Provide the (X, Y) coordinate of the cell's center where the given text is located.  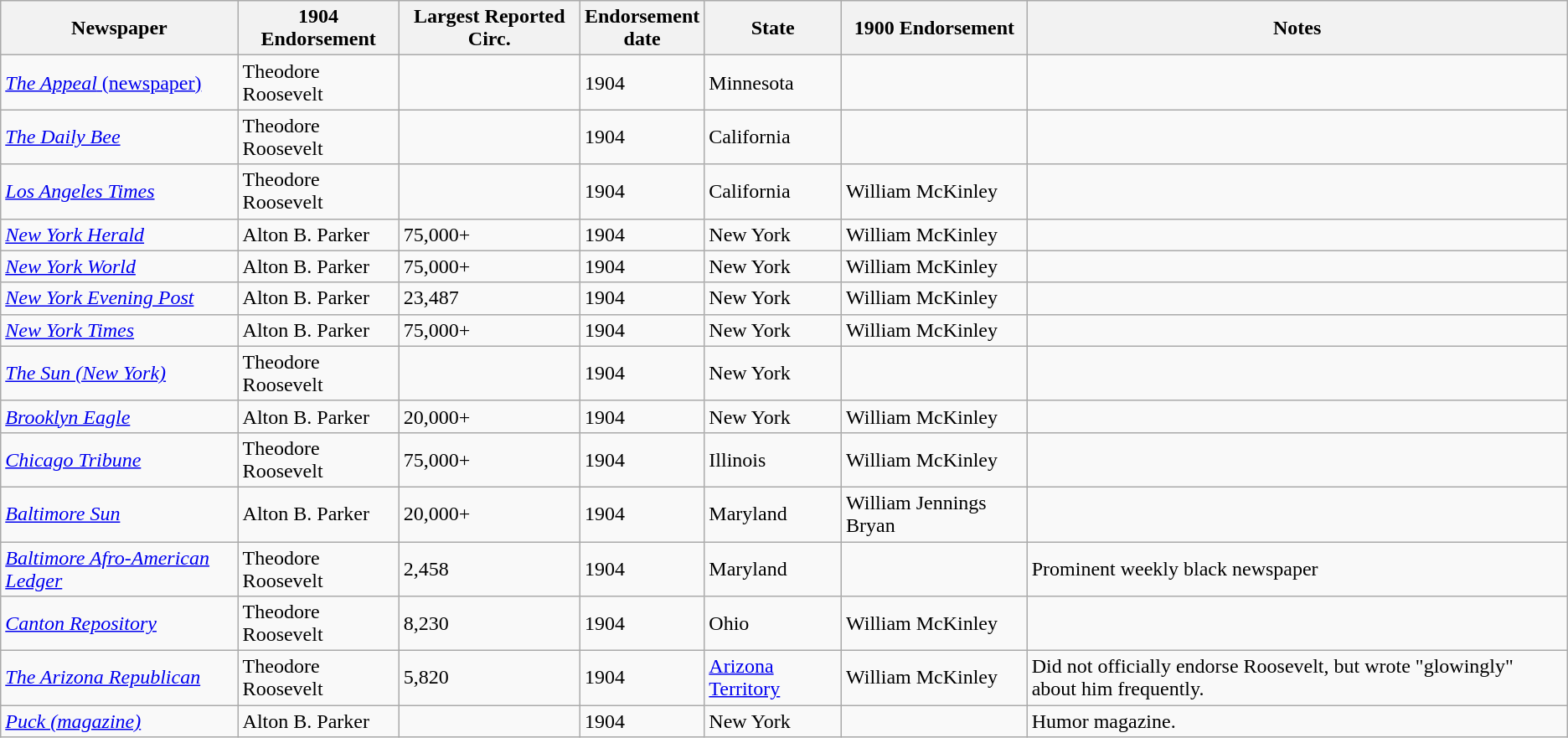
2,458 (489, 568)
Puck (magazine) (119, 721)
The Daily Bee (119, 137)
Notes (1297, 28)
The Sun (New York) (119, 374)
Brooklyn Eagle (119, 416)
Did not officially endorse Roosevelt, but wrote "glowingly" about him frequently. (1297, 679)
Arizona Territory (773, 679)
Ohio (773, 623)
New York World (119, 266)
1900 Endorsement (934, 28)
Los Angeles Times (119, 191)
Minnesota (773, 82)
State (773, 28)
The Appeal (newspaper) (119, 82)
William Jennings Bryan (934, 514)
New York Evening Post (119, 298)
23,487 (489, 298)
The Arizona Republican (119, 679)
Humor magazine. (1297, 721)
Prominent weekly black newspaper (1297, 568)
New York Times (119, 330)
Largest Reported Circ. (489, 28)
5,820 (489, 679)
Chicago Tribune (119, 459)
Endorsementdate (642, 28)
New York Herald (119, 235)
Newspaper (119, 28)
1904 Endorsement (318, 28)
Baltimore Sun (119, 514)
Illinois (773, 459)
Canton Repository (119, 623)
8,230 (489, 623)
Baltimore Afro-American Ledger (119, 568)
